Extract the [x, y] coordinate from the center of the cell holding the provided text.  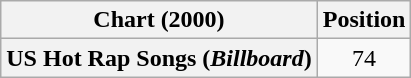
74 [364, 58]
US Hot Rap Songs (Billboard) [159, 58]
Chart (2000) [159, 20]
Position [364, 20]
